Provide the (X, Y) coordinate of the cell's center where the given text is located.  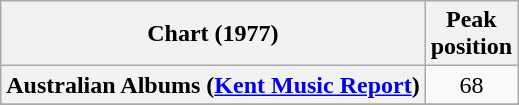
Peakposition (471, 34)
Chart (1977) (213, 34)
68 (471, 85)
Australian Albums (Kent Music Report) (213, 85)
